Scan for the cell matching the given text and deliver its (x, y) coordinate at center. 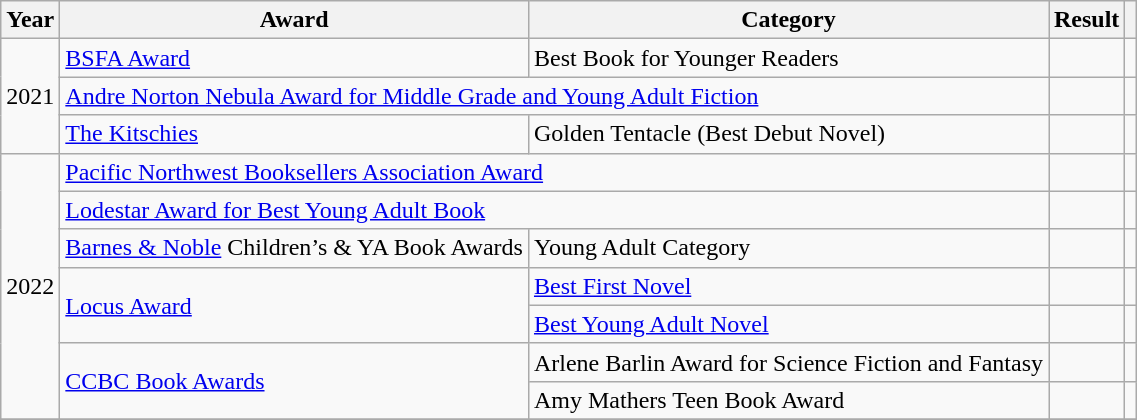
Best Young Adult Novel (788, 324)
BSFA Award (294, 58)
Lodestar Award for Best Young Adult Book (554, 210)
Arlene Barlin Award for Science Fiction and Fantasy (788, 362)
CCBC Book Awards (294, 381)
Award (294, 20)
Pacific Northwest Booksellers Association Award (554, 172)
Category (788, 20)
Amy Mathers Teen Book Award (788, 400)
2021 (30, 96)
The Kitschies (294, 134)
Barnes & Noble Children’s & YA Book Awards (294, 248)
Year (30, 20)
2022 (30, 286)
Best Book for Younger Readers (788, 58)
Result (1086, 20)
Young Adult Category (788, 248)
Andre Norton Nebula Award for Middle Grade and Young Adult Fiction (554, 96)
Golden Tentacle (Best Debut Novel) (788, 134)
Locus Award (294, 305)
Best First Novel (788, 286)
